Return the [X, Y] coordinate for the center point of the cell that contains the specified text.  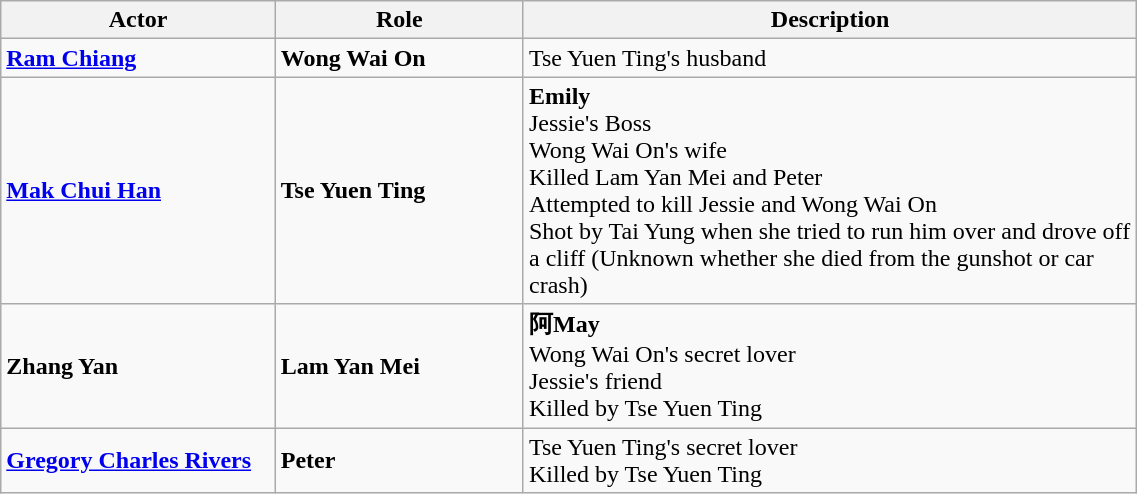
Tse Yuen Ting [399, 190]
Mak Chui Han [138, 190]
Gregory Charles Rivers [138, 460]
Actor [138, 20]
Peter [399, 460]
阿MayWong Wai On's secret loverJessie's friendKilled by Tse Yuen Ting [830, 366]
Lam Yan Mei [399, 366]
Wong Wai On [399, 58]
Tse Yuen Ting's husband [830, 58]
Zhang Yan [138, 366]
Role [399, 20]
Description [830, 20]
Tse Yuen Ting's secret loverKilled by Tse Yuen Ting [830, 460]
Ram Chiang [138, 58]
